Output the (x, y) coordinate of the center of the cell containing the given text.  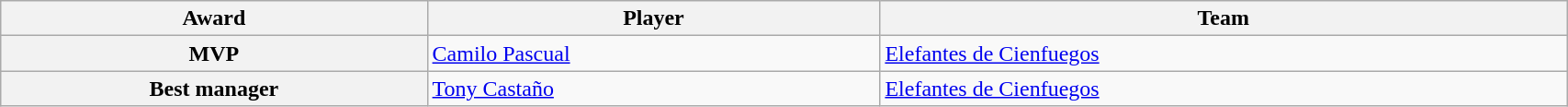
Camilo Pascual (654, 53)
Tony Castaño (654, 89)
Best manager (214, 89)
Team (1224, 18)
Player (654, 18)
MVP (214, 53)
Award (214, 18)
